Return the (X, Y) coordinate for the center point of the cell that contains the specified text.  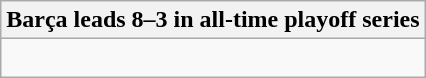
Barça leads 8–3 in all-time playoff series (213, 20)
